Output the (x, y) coordinate of the center of the cell containing the given text.  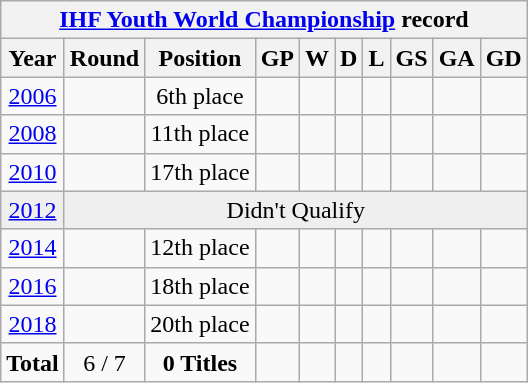
GD (504, 58)
11th place (200, 134)
2016 (33, 286)
0 Titles (200, 362)
Position (200, 58)
2014 (33, 248)
2018 (33, 324)
6 / 7 (104, 362)
18th place (200, 286)
GS (412, 58)
2008 (33, 134)
GA (456, 58)
20th place (200, 324)
17th place (200, 172)
2006 (33, 96)
Round (104, 58)
Total (33, 362)
Didn't Qualify (296, 210)
W (316, 58)
2010 (33, 172)
L (376, 58)
D (349, 58)
IHF Youth World Championship record (264, 20)
6th place (200, 96)
12th place (200, 248)
2012 (33, 210)
GP (277, 58)
Year (33, 58)
